Output the [X, Y] coordinate of the center of the cell containing the given text.  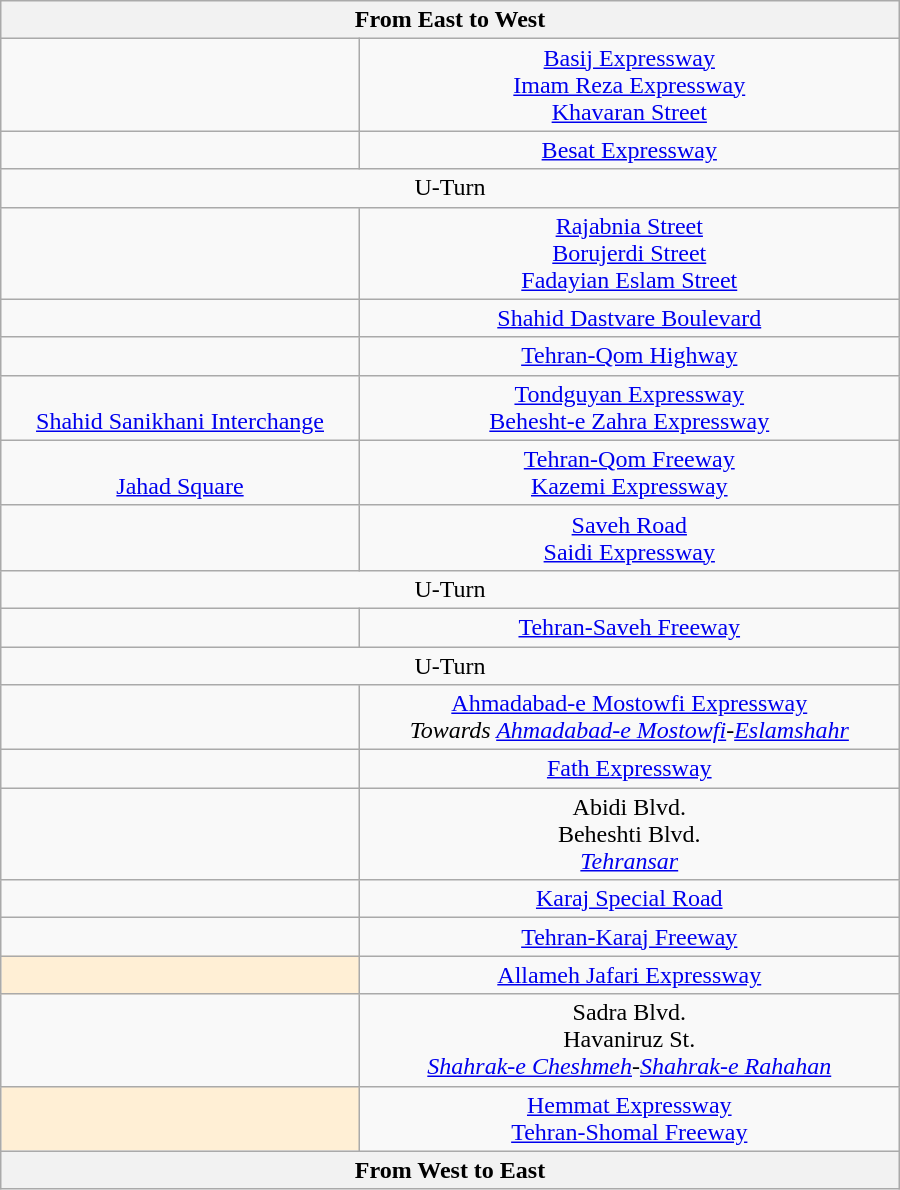
Tehran-Karaj Freeway [629, 937]
Ahmadabad-e Mostowfi ExpresswayTowards Ahmadabad-e Mostowfi-Eslamshahr [629, 718]
Tehran-Qom Freeway Kazemi Expressway [629, 472]
Shahid Dastvare Boulevard [629, 318]
Jahad Square [180, 472]
Karaj Special Road [629, 899]
Besat Expressway [629, 150]
Tehran-Saveh Freeway [629, 627]
Abidi Blvd. Beheshti Blvd.Tehransar [629, 834]
Hemmat Expressway Tehran-Shomal Freeway [629, 1118]
Tehran-Qom Highway [629, 356]
Saveh Road Saidi Expressway [629, 538]
Tondguyan Expressway Behesht-e Zahra Expressway [629, 408]
From East to West [450, 20]
Allameh Jafari Expressway [629, 975]
Shahid Sanikhani Interchange [180, 408]
Fath Expressway [629, 769]
From West to East [450, 1170]
Basij Expressway Imam Reza Expressway Khavaran Street [629, 85]
Sadra Blvd. Havaniruz St.Shahrak-e Cheshmeh-Shahrak-e Rahahan [629, 1040]
Rajabnia Street Borujerdi Street Fadayian Eslam Street [629, 253]
